Capture the cell that displays the provided text and extract its (X, Y) central coordinate. 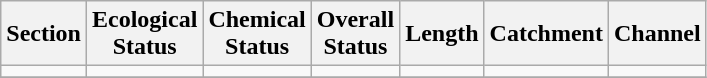
ChemicalStatus (257, 34)
OverallStatus (355, 34)
Channel (657, 34)
EcologicalStatus (144, 34)
Length (442, 34)
Catchment (546, 34)
Section (44, 34)
